Capture the cell that displays the provided text and extract its [x, y] central coordinate. 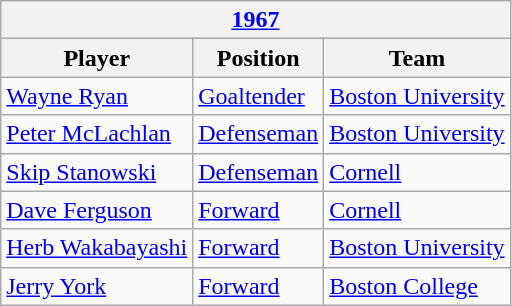
Player [97, 58]
1967 [256, 20]
Jerry York [97, 286]
Skip Stanowski [97, 172]
Peter McLachlan [97, 134]
Team [417, 58]
Wayne Ryan [97, 96]
Position [258, 58]
Goaltender [258, 96]
Dave Ferguson [97, 210]
Boston College [417, 286]
Herb Wakabayashi [97, 248]
